Determine the (X, Y) coordinate at the center of the cell enclosing the given text.  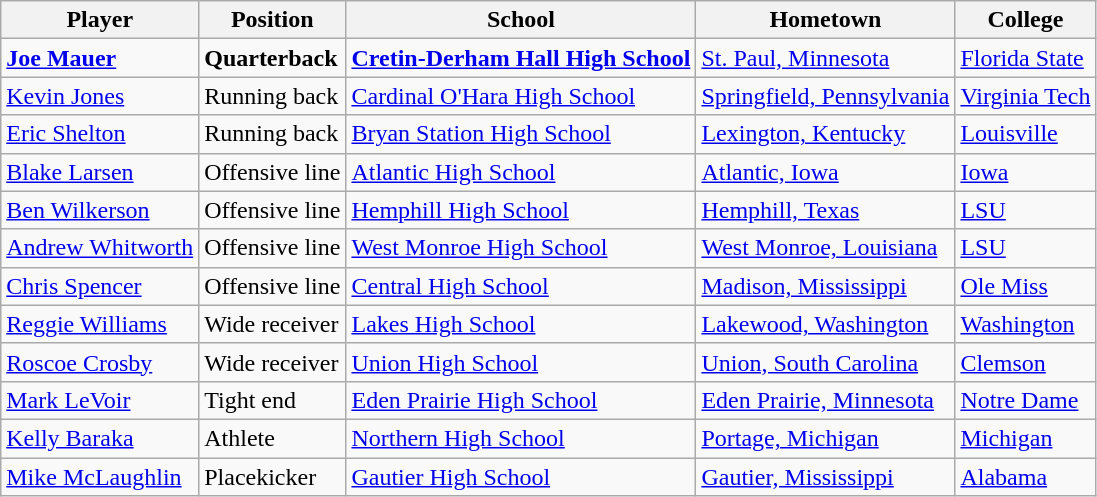
Hemphill, Texas (826, 210)
Kevin Jones (100, 96)
West Monroe, Louisiana (826, 248)
Placekicker (272, 477)
Notre Dame (1026, 400)
Alabama (1026, 477)
Bryan Station High School (521, 134)
College (1026, 20)
Clemson (1026, 362)
Lakewood, Washington (826, 324)
Tight end (272, 400)
Quarterback (272, 58)
Michigan (1026, 438)
Eden Prairie, Minnesota (826, 400)
Roscoe Crosby (100, 362)
Iowa (1026, 172)
Mark LeVoir (100, 400)
Washington (1026, 324)
Ben Wilkerson (100, 210)
Lexington, Kentucky (826, 134)
Virginia Tech (1026, 96)
Reggie Williams (100, 324)
Florida State (1026, 58)
Mike McLaughlin (100, 477)
Union High School (521, 362)
Eden Prairie High School (521, 400)
Joe Mauer (100, 58)
Eric Shelton (100, 134)
Andrew Whitworth (100, 248)
Player (100, 20)
Lakes High School (521, 324)
Northern High School (521, 438)
Gautier High School (521, 477)
Blake Larsen (100, 172)
Atlantic, Iowa (826, 172)
Kelly Baraka (100, 438)
Ole Miss (1026, 286)
Chris Spencer (100, 286)
Madison, Mississippi (826, 286)
Cretin-Derham Hall High School (521, 58)
Union, South Carolina (826, 362)
Atlantic High School (521, 172)
Athlete (272, 438)
Springfield, Pennsylvania (826, 96)
Hometown (826, 20)
School (521, 20)
St. Paul, Minnesota (826, 58)
West Monroe High School (521, 248)
Central High School (521, 286)
Gautier, Mississippi (826, 477)
Cardinal O'Hara High School (521, 96)
Portage, Michigan (826, 438)
Louisville (1026, 134)
Position (272, 20)
Hemphill High School (521, 210)
